Extract the (x, y) coordinate from the center of the cell holding the provided text.  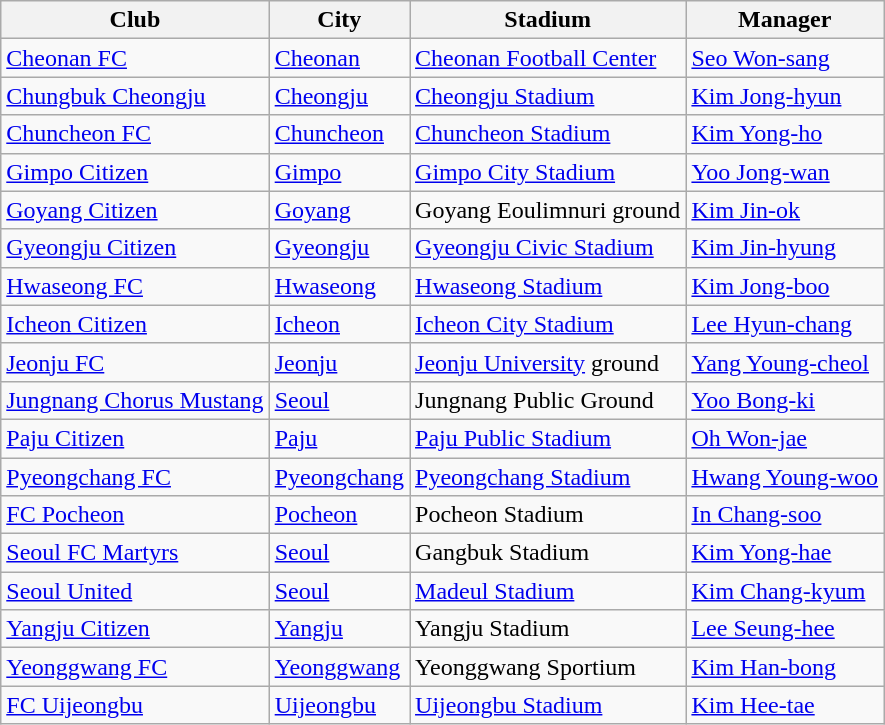
Cheongju (339, 96)
Chungbuk Cheongju (135, 96)
Pocheon Stadium (548, 515)
Kim Han-bong (785, 667)
Uijeongbu (339, 705)
Kim Jin-ok (785, 210)
Gyeongju Citizen (135, 248)
Jungnang Chorus Mustang (135, 400)
Pyeongchang Stadium (548, 477)
Cheonan Football Center (548, 58)
Jeonju (339, 362)
Gyeongju Civic Stadium (548, 248)
Madeul Stadium (548, 591)
Cheonan FC (135, 58)
Lee Seung-hee (785, 629)
Goyang Eoulimnuri ground (548, 210)
Kim Chang-kyum (785, 591)
City (339, 20)
Pocheon (339, 515)
Gyeongju (339, 248)
Hwaseong (339, 286)
Yeonggwang Sportium (548, 667)
FC Pocheon (135, 515)
Jeonju FC (135, 362)
Goyang (339, 210)
Kim Jin-hyung (785, 248)
Uijeongbu Stadium (548, 705)
Yoo Bong-ki (785, 400)
Manager (785, 20)
Club (135, 20)
Gangbuk Stadium (548, 553)
Yeonggwang (339, 667)
Paju Public Stadium (548, 438)
FC Uijeongbu (135, 705)
Jeonju University ground (548, 362)
Kim Yong-hae (785, 553)
Pyeongchang (339, 477)
Kim Hee-tae (785, 705)
Gimpo (339, 172)
Oh Won-jae (785, 438)
Icheon Citizen (135, 324)
Paju Citizen (135, 438)
Seoul FC Martyrs (135, 553)
Chuncheon Stadium (548, 134)
Chuncheon FC (135, 134)
In Chang-soo (785, 515)
Jungnang Public Ground (548, 400)
Seo Won-sang (785, 58)
Kim Jong-hyun (785, 96)
Yangju Stadium (548, 629)
Yeonggwang FC (135, 667)
Hwaseong Stadium (548, 286)
Gimpo Citizen (135, 172)
Pyeongchang FC (135, 477)
Icheon City Stadium (548, 324)
Kim Jong-boo (785, 286)
Yangju (339, 629)
Seoul United (135, 591)
Yangju Citizen (135, 629)
Yang Young-cheol (785, 362)
Chuncheon (339, 134)
Icheon (339, 324)
Cheongju Stadium (548, 96)
Stadium (548, 20)
Goyang Citizen (135, 210)
Hwaseong FC (135, 286)
Gimpo City Stadium (548, 172)
Kim Yong-ho (785, 134)
Cheonan (339, 58)
Paju (339, 438)
Yoo Jong-wan (785, 172)
Lee Hyun-chang (785, 324)
Hwang Young-woo (785, 477)
